Return [X, Y] of the center of cell containing provided text 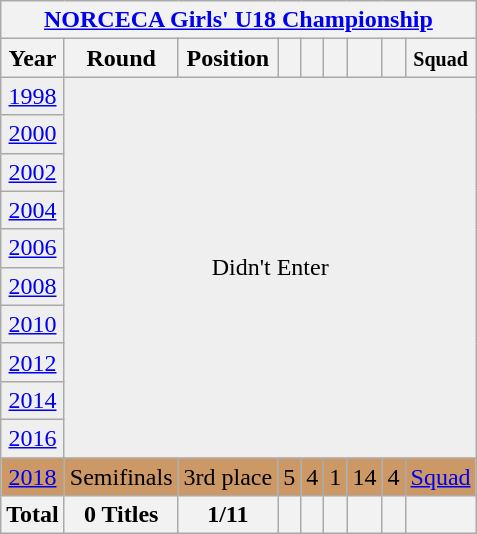
5 [290, 477]
NORCECA Girls' U18 Championship [238, 20]
1/11 [228, 515]
2002 [33, 172]
0 Titles [121, 515]
2012 [33, 362]
Round [121, 58]
2018 [33, 477]
14 [364, 477]
Position [228, 58]
2014 [33, 400]
2004 [33, 210]
3rd place [228, 477]
2016 [33, 438]
Year [33, 58]
2006 [33, 248]
1998 [33, 96]
1 [336, 477]
Didn't Enter [270, 268]
2000 [33, 134]
2008 [33, 286]
Semifinals [121, 477]
2010 [33, 324]
Total [33, 515]
